Identify which cell holds the provided text, then report its (x, y) central coordinate. 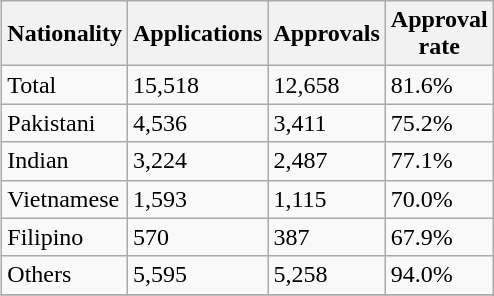
Approvalrate (439, 34)
4,536 (198, 123)
Approvals (326, 34)
Others (65, 275)
2,487 (326, 161)
Nationality (65, 34)
5,258 (326, 275)
Pakistani (65, 123)
Total (65, 85)
Applications (198, 34)
3,224 (198, 161)
94.0% (439, 275)
12,658 (326, 85)
77.1% (439, 161)
70.0% (439, 199)
Filipino (65, 237)
570 (198, 237)
Indian (65, 161)
75.2% (439, 123)
1,115 (326, 199)
3,411 (326, 123)
5,595 (198, 275)
81.6% (439, 85)
387 (326, 237)
1,593 (198, 199)
67.9% (439, 237)
Vietnamese (65, 199)
15,518 (198, 85)
